Pinpoint the cell where the given text exists, returning its [x, y] midpoint coordinate. 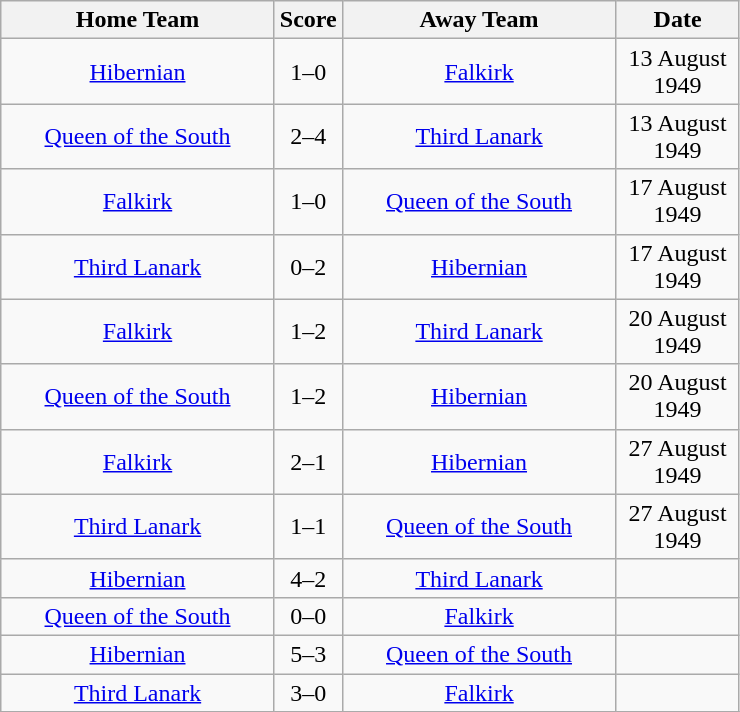
0–2 [308, 266]
Home Team [138, 20]
3–0 [308, 693]
Score [308, 20]
5–3 [308, 654]
0–0 [308, 616]
Date [678, 20]
1–1 [308, 526]
2–4 [308, 136]
Away Team [479, 20]
4–2 [308, 578]
2–1 [308, 462]
